For the text-containing cell, return its midpoint in (x, y) coordinate format. 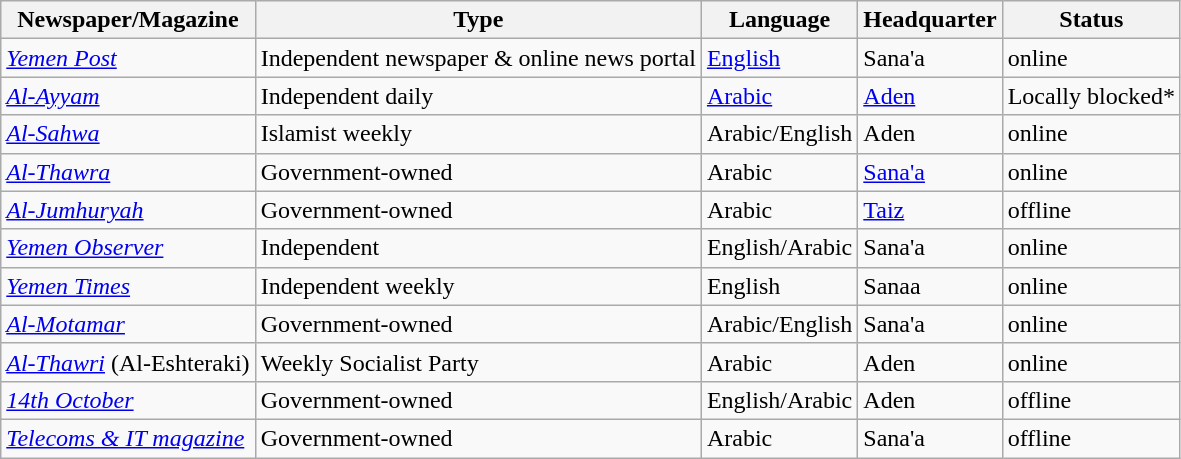
Al-Thawri (Al-Eshteraki) (128, 362)
Locally blocked* (1091, 96)
Sanaa (930, 286)
Status (1091, 20)
Al-Thawra (128, 172)
Type (478, 20)
Yemen Post (128, 58)
Telecoms & IT magazine (128, 438)
Taiz (930, 210)
Islamist weekly (478, 134)
Independent weekly (478, 286)
Headquarter (930, 20)
Yemen Times (128, 286)
Al-Motamar (128, 324)
Weekly Socialist Party (478, 362)
Al-Sahwa (128, 134)
Yemen Observer (128, 248)
Language (779, 20)
Newspaper/Magazine (128, 20)
Al-Ayyam (128, 96)
Al-Jumhuryah (128, 210)
Independent newspaper & online news portal (478, 58)
Independent daily (478, 96)
Independent (478, 248)
14th October (128, 400)
